Determine the [x, y] coordinate at the center of the cell enclosing the given text.  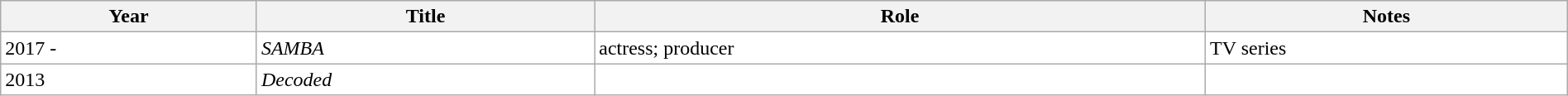
Year [129, 17]
Role [900, 17]
Decoded [425, 79]
TV series [1387, 48]
2013 [129, 79]
2017 - [129, 48]
Notes [1387, 17]
Title [425, 17]
SAMBA [425, 48]
actress; producer [900, 48]
